Provide the (X, Y) coordinate of the cell's center where the given text is located.  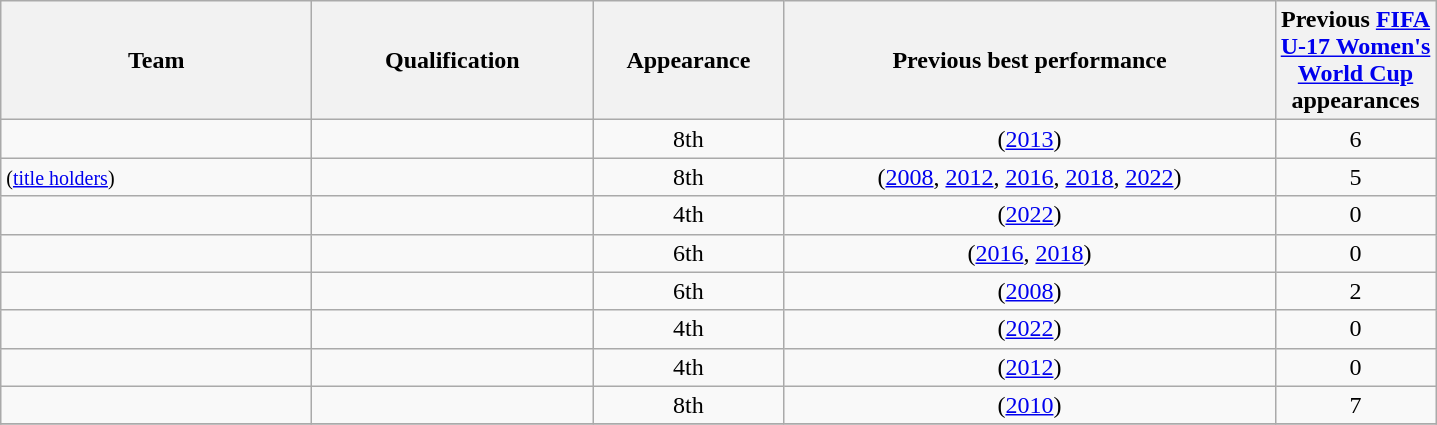
2 (1356, 291)
Previous FIFA U-17 Women's World Cup appearances (1356, 60)
(2012) (1030, 367)
Qualification (452, 60)
Previous best performance (1030, 60)
Team (156, 60)
(2016, 2018) (1030, 253)
(title holders) (156, 177)
5 (1356, 177)
(2013) (1030, 139)
(2010) (1030, 405)
7 (1356, 405)
(2008, 2012, 2016, 2018, 2022) (1030, 177)
6 (1356, 139)
Appearance (688, 60)
(2008) (1030, 291)
